From the cell containing the given text, extract its center point as (X, Y) coordinate. 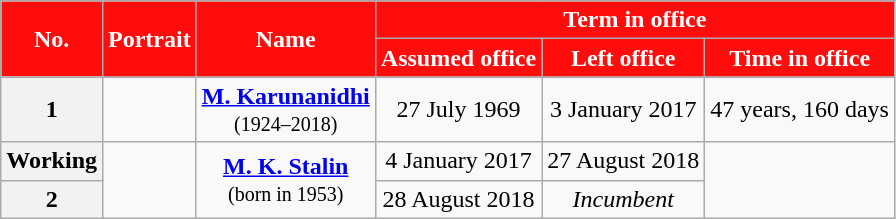
27 July 1969 (458, 110)
Left office (624, 58)
M. K. Stalin(born in 1953) (286, 180)
Name (286, 39)
28 August 2018 (458, 199)
2 (52, 199)
27 August 2018 (624, 161)
Portrait (150, 39)
No. (52, 39)
Assumed office (458, 58)
Term in office (634, 20)
3 January 2017 (624, 110)
47 years, 160 days (800, 110)
Working (52, 161)
Time in office (800, 58)
1 (52, 110)
4 January 2017 (458, 161)
M. Karunanidhi(1924–2018) (286, 110)
Incumbent (624, 199)
